Return the [x, y] coordinate for the center point of the cell that contains the specified text.  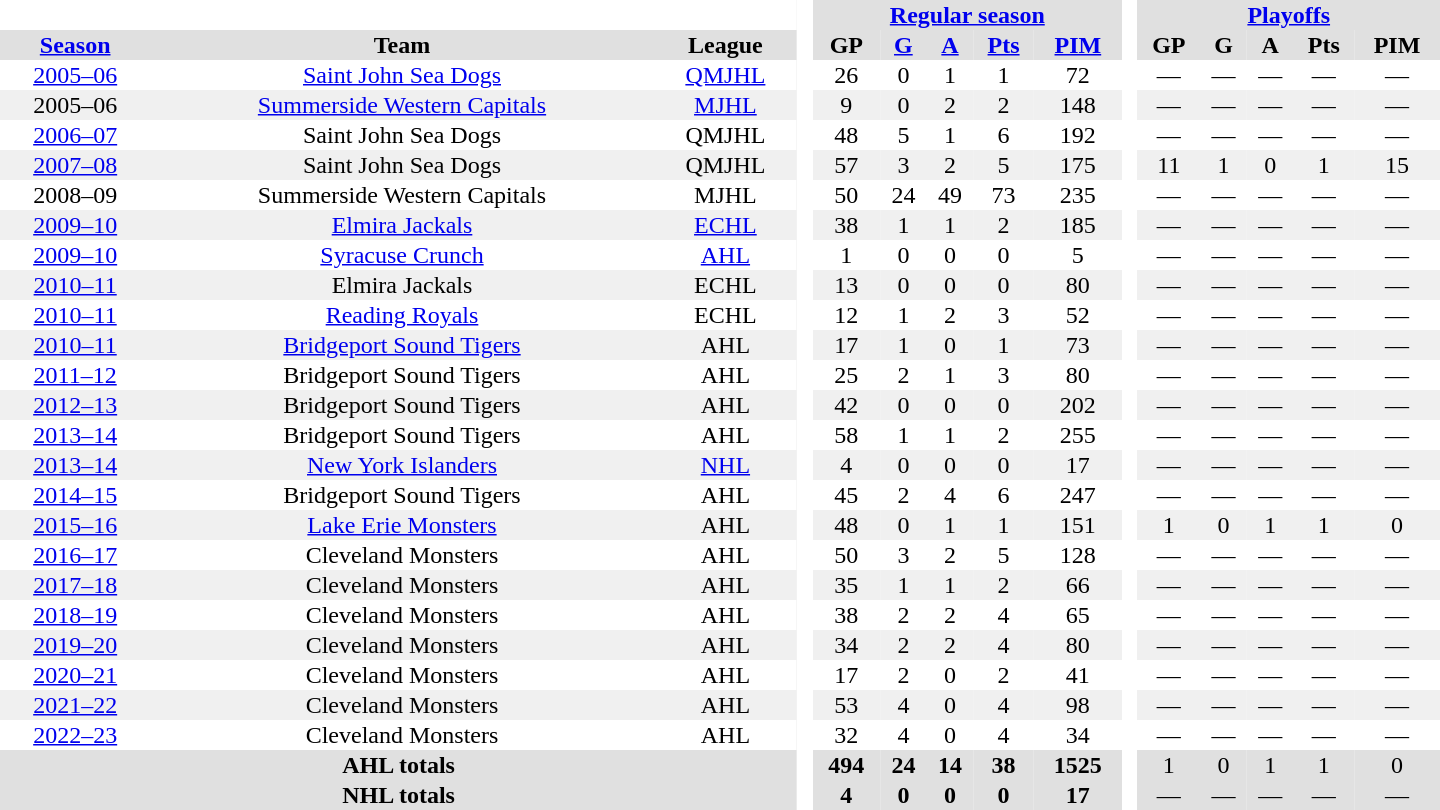
98 [1078, 705]
2022–23 [75, 735]
NHL [726, 465]
202 [1078, 405]
2016–17 [75, 555]
148 [1078, 105]
72 [1078, 75]
25 [846, 375]
Team [402, 45]
255 [1078, 435]
2014–15 [75, 495]
13 [846, 285]
66 [1078, 585]
12 [846, 315]
Syracuse Crunch [402, 255]
2020–21 [75, 675]
45 [846, 495]
26 [846, 75]
53 [846, 705]
49 [950, 195]
185 [1078, 225]
52 [1078, 315]
2015–16 [75, 525]
11 [1168, 165]
1525 [1078, 765]
247 [1078, 495]
2012–13 [75, 405]
32 [846, 735]
New York Islanders [402, 465]
15 [1397, 165]
2011–12 [75, 375]
235 [1078, 195]
League [726, 45]
2018–19 [75, 615]
Season [75, 45]
Playoffs [1288, 15]
192 [1078, 135]
Regular season [968, 15]
2019–20 [75, 645]
151 [1078, 525]
Lake Erie Monsters [402, 525]
58 [846, 435]
128 [1078, 555]
NHL totals [398, 795]
494 [846, 765]
9 [846, 105]
2006–07 [75, 135]
42 [846, 405]
2007–08 [75, 165]
Reading Royals [402, 315]
57 [846, 165]
41 [1078, 675]
35 [846, 585]
2008–09 [75, 195]
175 [1078, 165]
2017–18 [75, 585]
65 [1078, 615]
AHL totals [398, 765]
2021–22 [75, 705]
14 [950, 765]
